Determine the (x, y) coordinate at the center of the cell enclosing the given text.  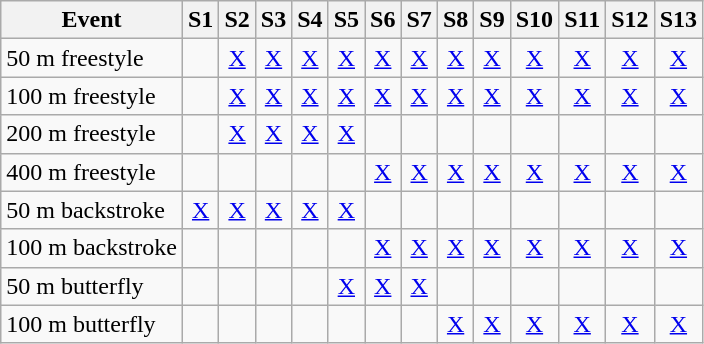
S1 (200, 20)
S13 (678, 20)
400 m freestyle (92, 172)
S2 (237, 20)
100 m freestyle (92, 96)
S7 (419, 20)
200 m freestyle (92, 134)
50 m freestyle (92, 58)
S3 (273, 20)
Event (92, 20)
50 m backstroke (92, 210)
S8 (455, 20)
S11 (582, 20)
S9 (492, 20)
S4 (310, 20)
S6 (383, 20)
S12 (630, 20)
100 m butterfly (92, 324)
100 m backstroke (92, 248)
S5 (346, 20)
S10 (534, 20)
50 m butterfly (92, 286)
